Identify which cell holds the provided text, then report its [X, Y] central coordinate. 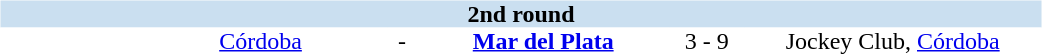
Mar del Plata [544, 42]
- [402, 42]
2nd round [520, 14]
3 - 9 [707, 42]
Jockey Club, Córdoba [893, 42]
Córdoba [260, 42]
